Return the [X, Y] coordinate for the center point of the cell that contains the specified text.  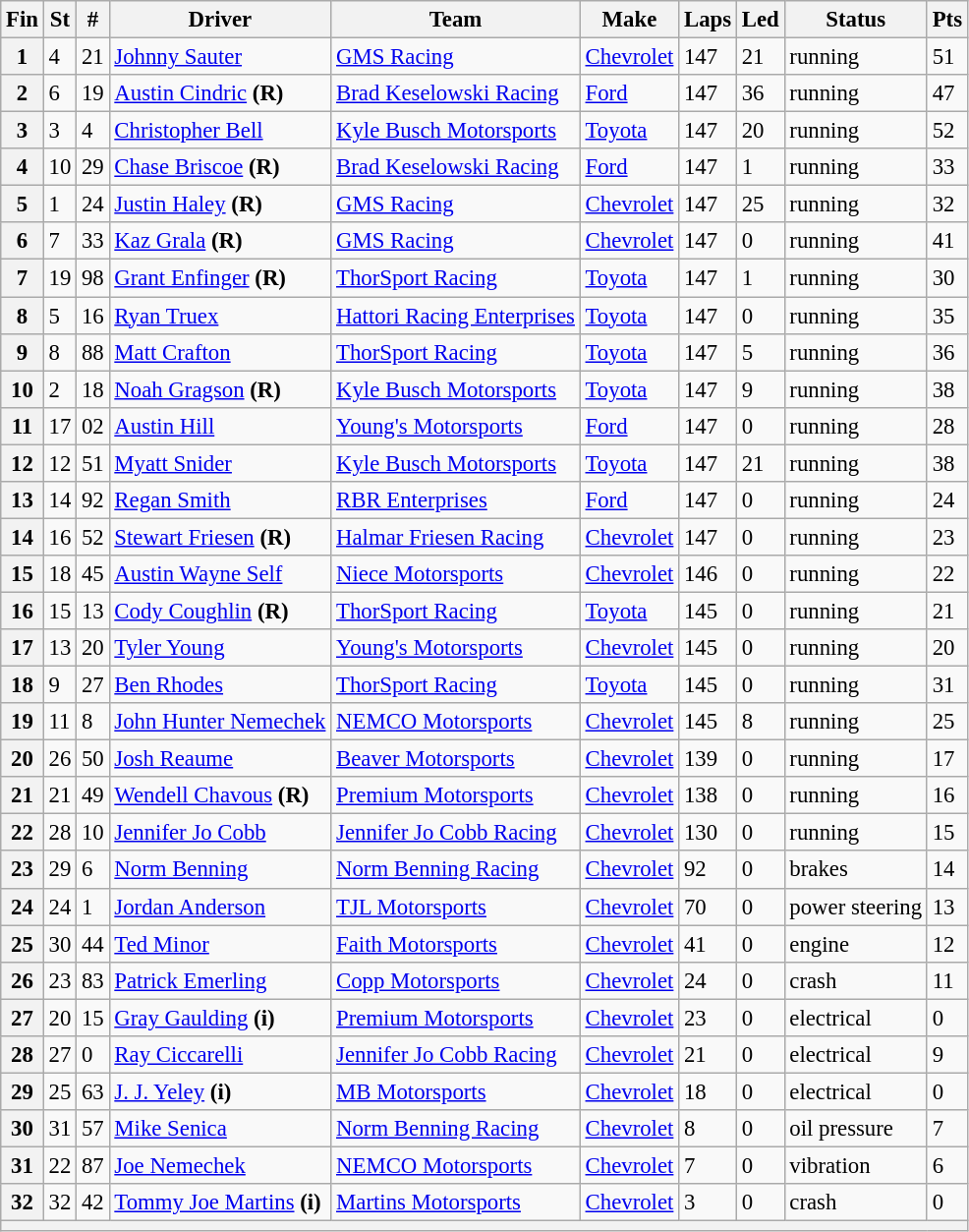
Matt Crafton [220, 352]
Stewart Friesen (R) [220, 537]
TJL Motorsports [456, 907]
Team [456, 20]
50 [92, 759]
Joe Nemechek [220, 1165]
Laps [708, 20]
RBR Enterprises [456, 500]
vibration [855, 1165]
Faith Motorsports [456, 944]
Pts [947, 20]
Wendell Chavous (R) [220, 795]
Ben Rhodes [220, 685]
Fin [23, 20]
Justin Haley (R) [220, 205]
MB Motorsports [456, 1091]
Norm Benning [220, 870]
Austin Wayne Self [220, 574]
Led [761, 20]
Gray Gaulding (i) [220, 1018]
brakes [855, 870]
Tyler Young [220, 648]
Halmar Friesen Racing [456, 537]
oil pressure [855, 1129]
Driver [220, 20]
Ryan Truex [220, 316]
42 [92, 1203]
63 [92, 1091]
Josh Reaume [220, 759]
Johnny Sauter [220, 57]
57 [92, 1129]
35 [947, 316]
Austin Hill [220, 426]
engine [855, 944]
47 [947, 93]
Kaz Grala (R) [220, 241]
Grant Enfinger (R) [220, 278]
Beaver Motorsports [456, 759]
44 [92, 944]
Patrick Emerling [220, 980]
Cody Coughlin (R) [220, 611]
88 [92, 352]
Jennifer Jo Cobb [220, 833]
Noah Gragson (R) [220, 389]
Ray Ciccarelli [220, 1055]
138 [708, 795]
Status [855, 20]
49 [92, 795]
Christopher Bell [220, 131]
98 [92, 278]
83 [92, 980]
130 [708, 833]
Martins Motorsports [456, 1203]
# [92, 20]
Myatt Snider [220, 463]
Mike Senica [220, 1129]
Niece Motorsports [456, 574]
Jordan Anderson [220, 907]
power steering [855, 907]
Tommy Joe Martins (i) [220, 1203]
John Hunter Nemechek [220, 722]
St [59, 20]
70 [708, 907]
Hattori Racing Enterprises [456, 316]
J. J. Yeley (i) [220, 1091]
Copp Motorsports [456, 980]
Regan Smith [220, 500]
87 [92, 1165]
Chase Briscoe (R) [220, 167]
Ted Minor [220, 944]
45 [92, 574]
139 [708, 759]
Make [629, 20]
Austin Cindric (R) [220, 93]
02 [92, 426]
146 [708, 574]
